Find where the given text appears and provide that cell's center as (X, Y) coordinate. 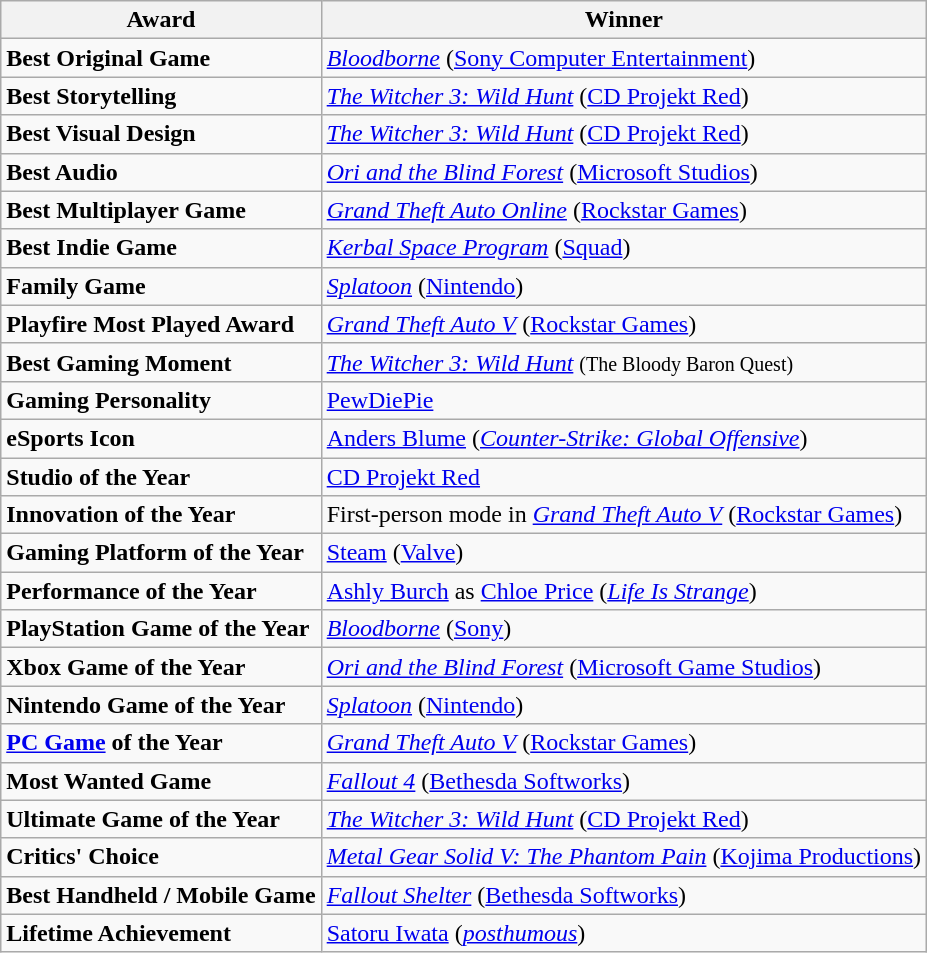
Ashly Burch as Chloe Price (Life Is Strange) (624, 591)
Family Game (161, 286)
PlayStation Game of the Year (161, 629)
Playfire Most Played Award (161, 324)
Best Indie Game (161, 248)
Winner (624, 20)
eSports Icon (161, 438)
Critics' Choice (161, 857)
Nintendo Game of the Year (161, 705)
Fallout Shelter (Bethesda Softworks) (624, 895)
Most Wanted Game (161, 781)
Ori and the Blind Forest (Microsoft Game Studios) (624, 667)
Bloodborne (Sony Computer Entertainment) (624, 58)
Best Gaming Moment (161, 362)
The Witcher 3: Wild Hunt (The Bloody Baron Quest) (624, 362)
Best Storytelling (161, 96)
PC Game of the Year (161, 743)
Steam (Valve) (624, 553)
First-person mode in Grand Theft Auto V (Rockstar Games) (624, 515)
Satoru Iwata (posthumous) (624, 933)
Best Multiplayer Game (161, 210)
Bloodborne (Sony) (624, 629)
Performance of the Year (161, 591)
Award (161, 20)
Grand Theft Auto Online (Rockstar Games) (624, 210)
Best Handheld / Mobile Game (161, 895)
Anders Blume (Counter-Strike: Global Offensive) (624, 438)
PewDiePie (624, 400)
Kerbal Space Program (Squad) (624, 248)
Gaming Platform of the Year (161, 553)
Ori and the Blind Forest (Microsoft Studios) (624, 172)
CD Projekt Red (624, 477)
Fallout 4 (Bethesda Softworks) (624, 781)
Studio of the Year (161, 477)
Best Original Game (161, 58)
Xbox Game of the Year (161, 667)
Lifetime Achievement (161, 933)
Gaming Personality (161, 400)
Best Audio (161, 172)
Metal Gear Solid V: The Phantom Pain (Kojima Productions) (624, 857)
Innovation of the Year (161, 515)
Best Visual Design (161, 134)
Ultimate Game of the Year (161, 819)
